Scan for the cell matching the given text and deliver its (x, y) coordinate at center. 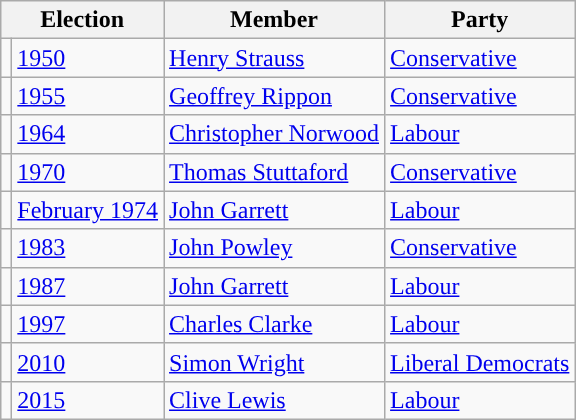
1987 (88, 286)
February 1974 (88, 210)
1964 (88, 134)
1955 (88, 96)
Liberal Democrats (480, 362)
Charles Clarke (274, 324)
Christopher Norwood (274, 134)
1997 (88, 324)
2015 (88, 400)
1983 (88, 248)
2010 (88, 362)
Member (274, 20)
Election (82, 20)
Henry Strauss (274, 58)
1970 (88, 172)
1950 (88, 58)
Clive Lewis (274, 400)
Thomas Stuttaford (274, 172)
Simon Wright (274, 362)
Party (480, 20)
Geoffrey Rippon (274, 96)
John Powley (274, 248)
